Provide the (x, y) coordinate of the cell's center where the given text is located.  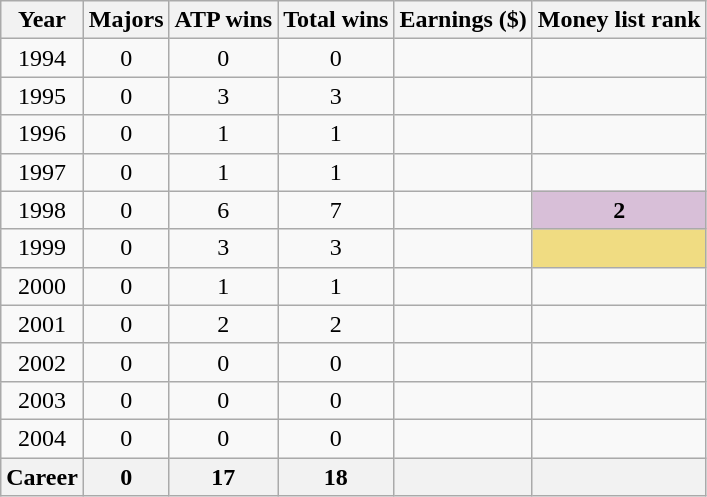
2001 (42, 324)
7 (336, 210)
17 (224, 477)
2004 (42, 438)
18 (336, 477)
6 (224, 210)
Total wins (336, 20)
1997 (42, 172)
Money list rank (619, 20)
2000 (42, 286)
1994 (42, 58)
2003 (42, 400)
ATP wins (224, 20)
1996 (42, 134)
1995 (42, 96)
2002 (42, 362)
Earnings ($) (463, 20)
Career (42, 477)
Year (42, 20)
1998 (42, 210)
1999 (42, 248)
Majors (126, 20)
